From the cell containing the given text, extract its center point as (x, y) coordinate. 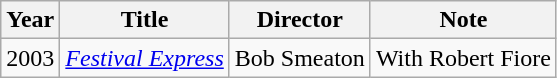
Bob Smeaton (300, 58)
With Robert Fiore (463, 58)
Year (30, 20)
Director (300, 20)
Note (463, 20)
Title (144, 20)
Festival Express (144, 58)
2003 (30, 58)
